Find where the given text appears and provide that cell's center as (x, y) coordinate. 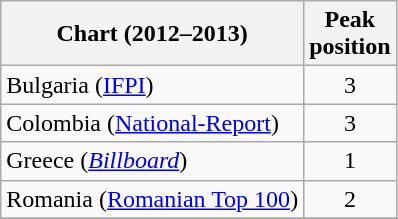
Colombia (National-Report) (152, 123)
Chart (2012–2013) (152, 34)
Romania (Romanian Top 100) (152, 199)
Bulgaria (IFPI) (152, 85)
1 (350, 161)
Greece (Billboard) (152, 161)
2 (350, 199)
Peakposition (350, 34)
